Capture the cell that displays the provided text and extract its [x, y] central coordinate. 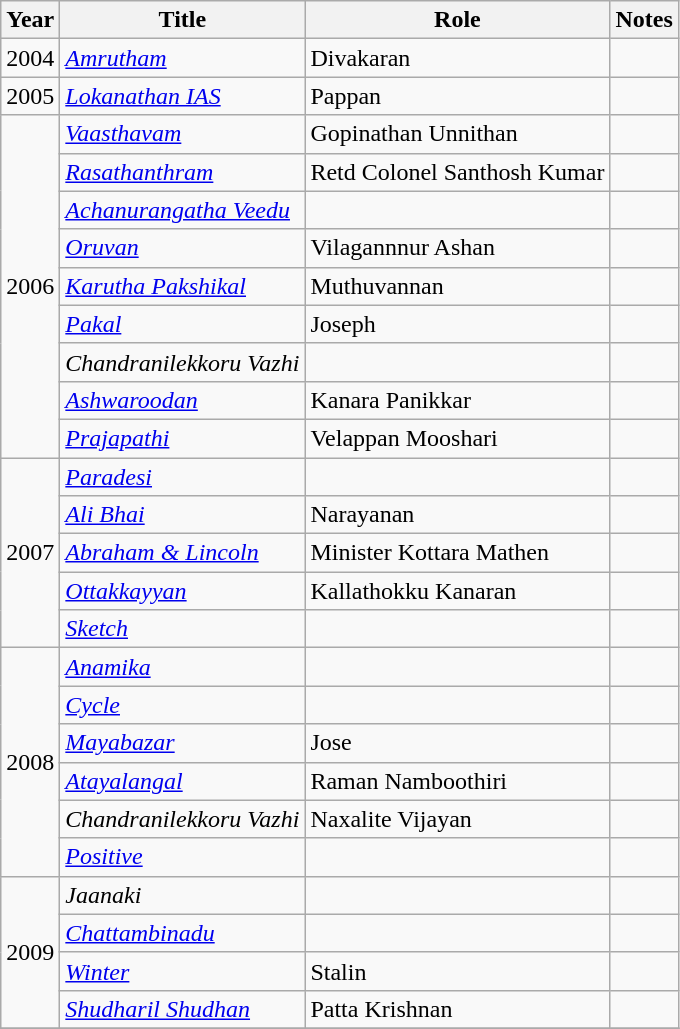
Kanara Panikkar [458, 400]
Vilagannnur Ashan [458, 248]
Naxalite Vijayan [458, 819]
Rasathanthram [182, 172]
Karutha Pakshikal [182, 286]
Cycle [182, 705]
Pakal [182, 324]
Mayabazar [182, 743]
Joseph [458, 324]
Gopinathan Unnithan [458, 134]
Sketch [182, 629]
Jaanaki [182, 895]
Year [30, 20]
Paradesi [182, 477]
Positive [182, 857]
Muthuvannan [458, 286]
Role [458, 20]
Velappan Mooshari [458, 438]
Chattambinadu [182, 933]
Title [182, 20]
2005 [30, 96]
Shudharil Shudhan [182, 1009]
Ali Bhai [182, 515]
Narayanan [458, 515]
Patta Krishnan [458, 1009]
Achanurangatha Veedu [182, 210]
Minister Kottara Mathen [458, 553]
2004 [30, 58]
2008 [30, 762]
2006 [30, 286]
Stalin [458, 971]
Raman Namboothiri [458, 781]
Abraham & Lincoln [182, 553]
Ottakkayyan [182, 591]
Atayalangal [182, 781]
Oruvan [182, 248]
2007 [30, 553]
Notes [644, 20]
Vaasthavam [182, 134]
Anamika [182, 667]
Winter [182, 971]
Amrutham [182, 58]
Retd Colonel Santhosh Kumar [458, 172]
Prajapathi [182, 438]
2009 [30, 952]
Kallathokku Kanaran [458, 591]
Jose [458, 743]
Pappan [458, 96]
Divakaran [458, 58]
Lokanathan IAS [182, 96]
Ashwaroodan [182, 400]
